Scan for the cell matching the given text and deliver its (X, Y) coordinate at center. 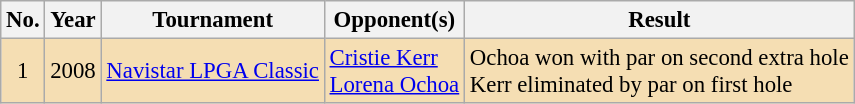
Opponent(s) (394, 20)
Year (73, 20)
Cristie Kerr Lorena Ochoa (394, 72)
2008 (73, 72)
Ochoa won with par on second extra holeKerr eliminated by par on first hole (660, 72)
Tournament (212, 20)
No. (23, 20)
Navistar LPGA Classic (212, 72)
Result (660, 20)
1 (23, 72)
